Scan for the cell matching the given text and deliver its [X, Y] coordinate at center. 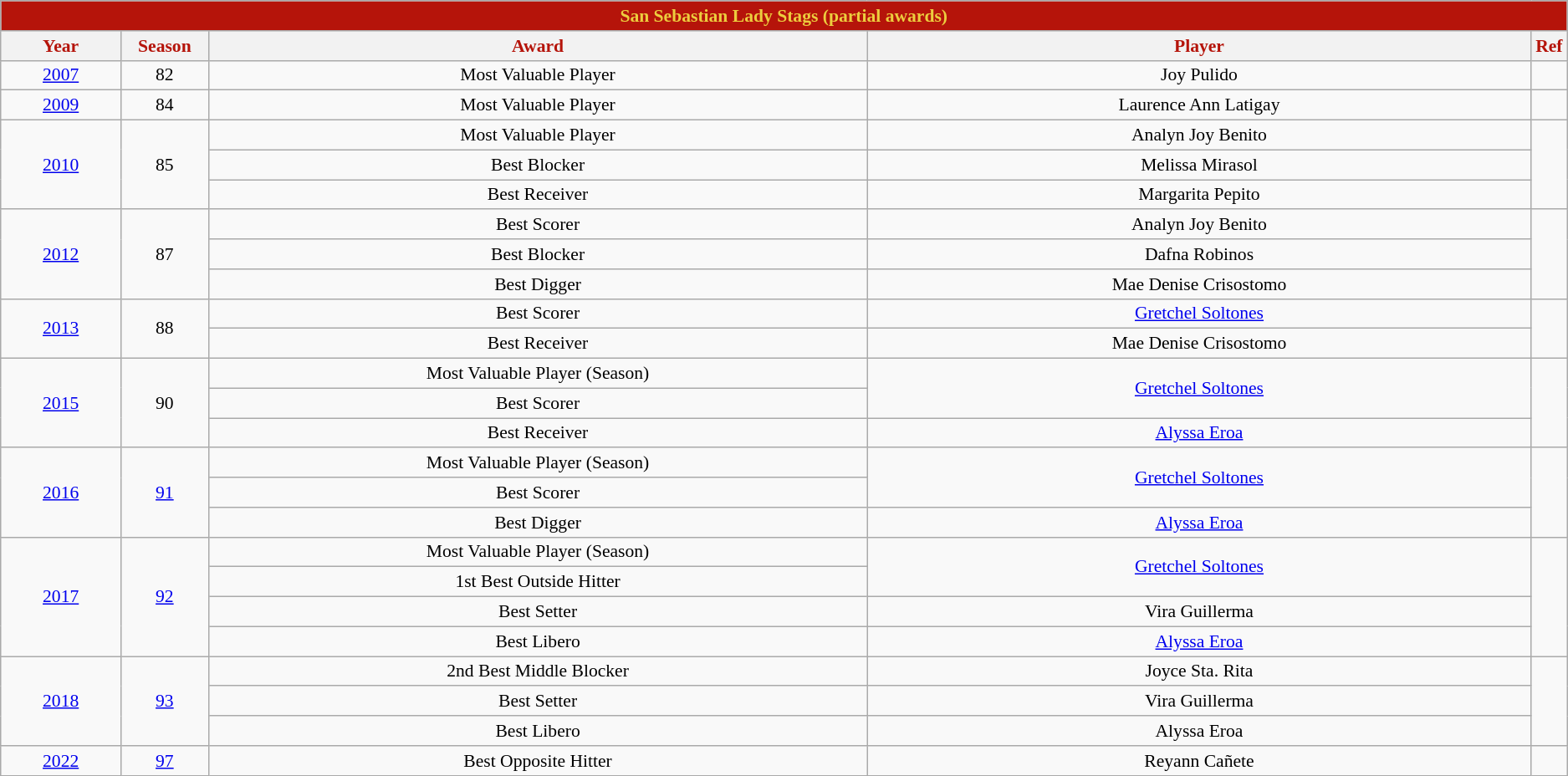
Dafna Robinos [1199, 254]
Joy Pulido [1199, 75]
2022 [61, 761]
93 [166, 701]
Season [166, 46]
Ref [1549, 46]
82 [166, 75]
91 [166, 493]
84 [166, 105]
Player [1199, 46]
Best Opposite Hitter [538, 761]
Year [61, 46]
Reyann Cañete [1199, 761]
90 [166, 403]
97 [166, 761]
2007 [61, 75]
92 [166, 596]
2nd Best Middle Blocker [538, 671]
2016 [61, 493]
Award [538, 46]
2017 [61, 596]
2012 [61, 254]
2018 [61, 701]
88 [166, 328]
Margarita Pepito [1199, 195]
Melissa Mirasol [1199, 165]
2009 [61, 105]
Joyce Sta. Rita [1199, 671]
2010 [61, 166]
87 [166, 254]
San Sebastian Lady Stags (partial awards) [784, 16]
Laurence Ann Latigay [1199, 105]
1st Best Outside Hitter [538, 582]
85 [166, 166]
2013 [61, 328]
2015 [61, 403]
